Pinpoint the cell where the given text exists, returning its (X, Y) midpoint coordinate. 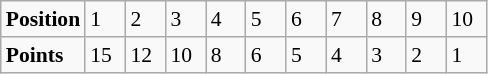
9 (426, 19)
12 (145, 55)
Points (43, 55)
15 (105, 55)
Position (43, 19)
7 (346, 19)
